Output the [X, Y] coordinate of the center of the cell containing the given text.  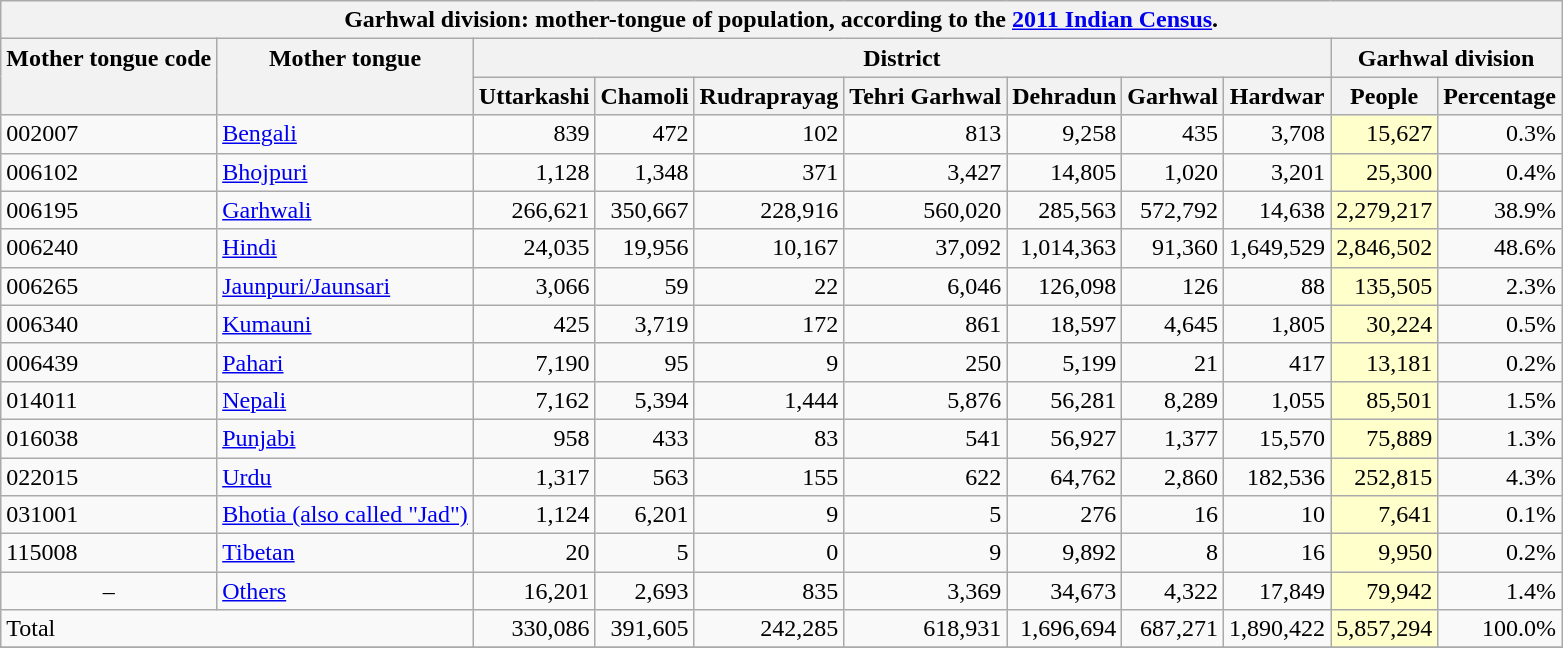
6,201 [644, 515]
Kumauni [346, 324]
014011 [109, 400]
88 [1278, 286]
9,892 [1064, 553]
371 [769, 172]
425 [534, 324]
861 [926, 324]
276 [1064, 515]
618,931 [926, 629]
006195 [109, 210]
Rudraprayag [769, 96]
48.6% [1500, 248]
687,271 [1173, 629]
4,645 [1173, 324]
13,181 [1384, 362]
135,505 [1384, 286]
Mother tongue [346, 77]
Bhojpuri [346, 172]
126 [1173, 286]
1.5% [1500, 400]
2,693 [644, 591]
472 [644, 134]
242,285 [769, 629]
Nepali [346, 400]
56,281 [1064, 400]
3,369 [926, 591]
433 [644, 438]
5,876 [926, 400]
1,317 [534, 477]
15,570 [1278, 438]
85,501 [1384, 400]
266,621 [534, 210]
Bhotia (also called "Jad") [346, 515]
1.4% [1500, 591]
250 [926, 362]
Tibetan [346, 553]
4.3% [1500, 477]
District [902, 58]
1,377 [1173, 438]
21 [1173, 362]
10 [1278, 515]
6,046 [926, 286]
8 [1173, 553]
22 [769, 286]
16,201 [534, 591]
1,348 [644, 172]
330,086 [534, 629]
285,563 [1064, 210]
Hardwar [1278, 96]
3,719 [644, 324]
Others [346, 591]
30,224 [1384, 324]
95 [644, 362]
9,258 [1064, 134]
0.3% [1500, 134]
2,860 [1173, 477]
560,020 [926, 210]
022015 [109, 477]
4,322 [1173, 591]
Bengali [346, 134]
8,289 [1173, 400]
1,890,422 [1278, 629]
7,641 [1384, 515]
1,020 [1173, 172]
1,014,363 [1064, 248]
391,605 [644, 629]
Percentage [1500, 96]
14,805 [1064, 172]
38.9% [1500, 210]
3,708 [1278, 134]
People [1384, 96]
100.0% [1500, 629]
1,805 [1278, 324]
2.3% [1500, 286]
5,394 [644, 400]
182,536 [1278, 477]
Chamoli [644, 96]
18,597 [1064, 324]
14,638 [1278, 210]
350,667 [644, 210]
155 [769, 477]
813 [926, 134]
Dehradun [1064, 96]
24,035 [534, 248]
0.1% [1500, 515]
102 [769, 134]
Garhwal division: mother-tongue of population, according to the 2011 Indian Census. [782, 20]
25,300 [1384, 172]
56,927 [1064, 438]
Punjabi [346, 438]
572,792 [1173, 210]
115008 [109, 553]
34,673 [1064, 591]
1,128 [534, 172]
17,849 [1278, 591]
5,857,294 [1384, 629]
10,167 [769, 248]
126,098 [1064, 286]
20 [534, 553]
91,360 [1173, 248]
Urdu [346, 477]
1,649,529 [1278, 248]
7,190 [534, 362]
Garhwali [346, 210]
252,815 [1384, 477]
19,956 [644, 248]
172 [769, 324]
3,066 [534, 286]
006240 [109, 248]
79,942 [1384, 591]
016038 [109, 438]
2,846,502 [1384, 248]
Mother tongue code [109, 77]
Garhwal [1173, 96]
64,762 [1064, 477]
1,055 [1278, 400]
541 [926, 438]
006265 [109, 286]
1.3% [1500, 438]
417 [1278, 362]
839 [534, 134]
15,627 [1384, 134]
Pahari [346, 362]
835 [769, 591]
435 [1173, 134]
– [109, 591]
Uttarkashi [534, 96]
0.4% [1500, 172]
622 [926, 477]
006439 [109, 362]
3,427 [926, 172]
0.5% [1500, 324]
7,162 [534, 400]
5,199 [1064, 362]
006340 [109, 324]
1,696,694 [1064, 629]
006102 [109, 172]
Garhwal division [1446, 58]
2,279,217 [1384, 210]
9,950 [1384, 553]
563 [644, 477]
83 [769, 438]
59 [644, 286]
002007 [109, 134]
1,124 [534, 515]
1,444 [769, 400]
75,889 [1384, 438]
0 [769, 553]
Total [238, 629]
Jaunpuri/Jaunsari [346, 286]
37,092 [926, 248]
Tehri Garhwal [926, 96]
228,916 [769, 210]
958 [534, 438]
Hindi [346, 248]
031001 [109, 515]
3,201 [1278, 172]
